Detect which cell encompasses the target text, then output its (X, Y) center coordinate. 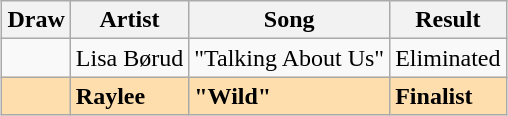
Song (290, 20)
"Talking About Us" (290, 58)
Finalist (448, 96)
Result (448, 20)
Draw (36, 20)
Raylee (129, 96)
Eliminated (448, 58)
"Wild" (290, 96)
Artist (129, 20)
Lisa Børud (129, 58)
